Identify which cell holds the provided text, then report its [x, y] central coordinate. 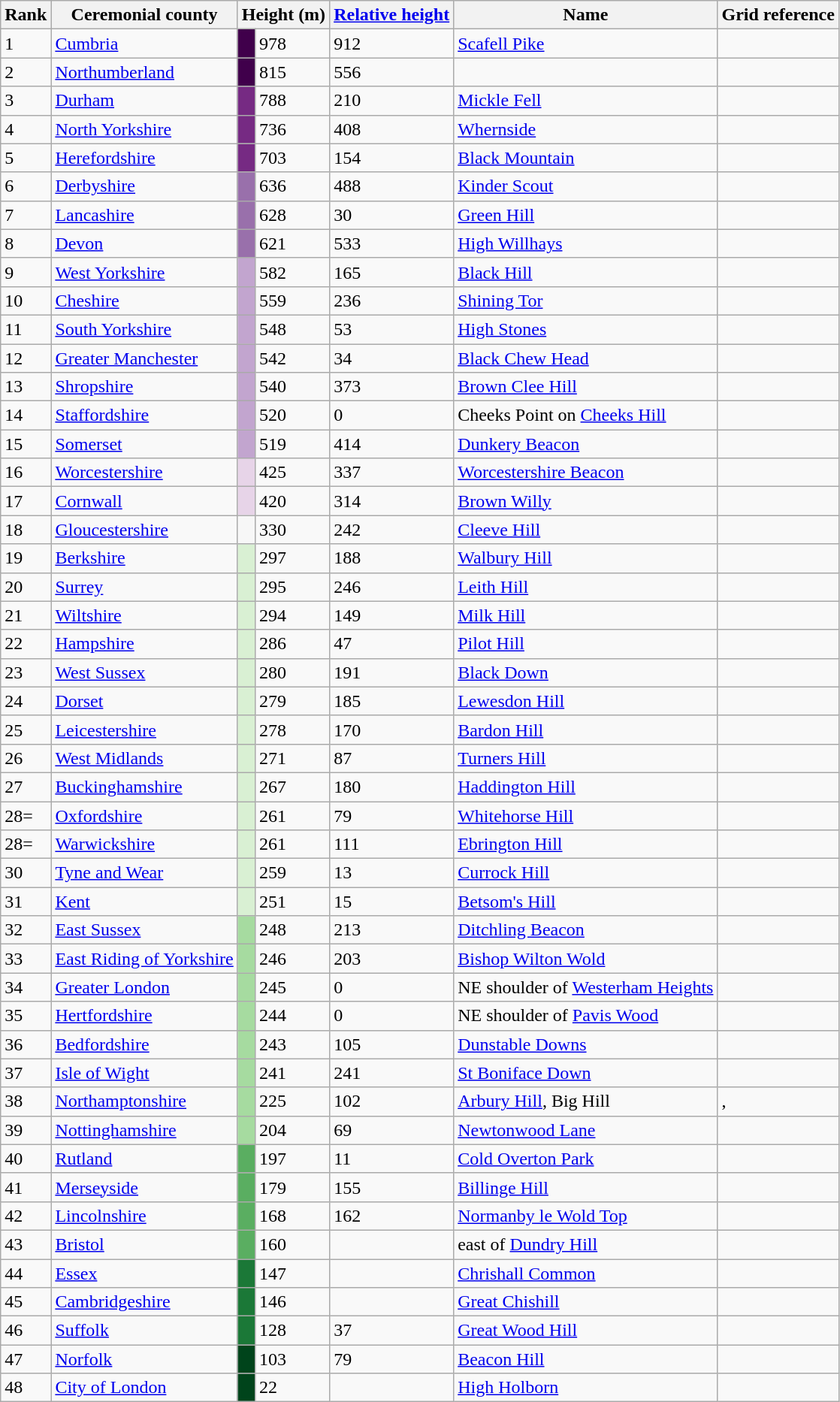
245 [293, 987]
Relative height [392, 15]
Lincolnshire [144, 1216]
19 [26, 558]
414 [392, 444]
Dunstable Downs [586, 1044]
Norfolk [144, 1359]
7 [26, 215]
5 [26, 158]
Wiltshire [144, 615]
69 [392, 1130]
295 [293, 587]
Shining Tor [586, 301]
Walbury Hill [586, 558]
Isle of Wight [144, 1073]
Brown Clee Hill [586, 387]
High Stones [586, 329]
42 [26, 1216]
17 [26, 501]
244 [293, 1016]
Kent [144, 902]
9 [26, 272]
Betsom's Hill [586, 902]
Somerset [144, 444]
Leith Hill [586, 587]
4 [26, 129]
26 [26, 758]
236 [392, 301]
197 [293, 1159]
Green Hill [586, 215]
West Yorkshire [144, 272]
Buckinghamshire [144, 787]
180 [392, 787]
373 [392, 387]
35 [26, 1016]
Ceremonial county [144, 15]
8 [26, 243]
165 [392, 272]
High Willhays [586, 243]
556 [392, 72]
21 [26, 615]
43 [26, 1244]
Cold Overton Park [586, 1159]
High Holborn [586, 1388]
188 [392, 558]
128 [293, 1331]
53 [392, 329]
147 [293, 1274]
east of Dundry Hill [586, 1244]
Surrey [144, 587]
170 [392, 730]
Ditchling Beacon [586, 930]
Arbury Hill, Big Hill [586, 1101]
213 [392, 930]
16 [26, 473]
Northumberland [144, 72]
Pilot Hill [586, 644]
242 [392, 530]
548 [293, 329]
Tyne and Wear [144, 873]
45 [26, 1302]
203 [392, 959]
Newtonwood Lane [586, 1130]
636 [293, 186]
267 [293, 787]
Kinder Scout [586, 186]
621 [293, 243]
Dorset [144, 701]
Turners Hill [586, 758]
105 [392, 1044]
168 [293, 1216]
Scafell Pike [586, 44]
14 [26, 415]
23 [26, 672]
425 [293, 473]
408 [392, 129]
Chrishall Common [586, 1274]
12 [26, 358]
NE shoulder of Westerham Heights [586, 987]
31 [26, 902]
Gloucestershire [144, 530]
Name [586, 15]
Black Chew Head [586, 358]
Grid reference [778, 15]
978 [293, 44]
154 [392, 158]
46 [26, 1331]
185 [392, 701]
259 [293, 873]
337 [392, 473]
Rutland [144, 1159]
420 [293, 501]
314 [392, 501]
286 [293, 644]
Hampshire [144, 644]
628 [293, 215]
Staffordshire [144, 415]
27 [26, 787]
279 [293, 701]
Essex [144, 1274]
1 [26, 44]
87 [392, 758]
City of London [144, 1388]
248 [293, 930]
Bardon Hill [586, 730]
St Boniface Down [586, 1073]
Black Hill [586, 272]
271 [293, 758]
Mickle Fell [586, 101]
149 [392, 615]
North Yorkshire [144, 129]
Black Down [586, 672]
210 [392, 101]
Bishop Wilton Wold [586, 959]
Cleeve Hill [586, 530]
Black Mountain [586, 158]
Leicestershire [144, 730]
243 [293, 1044]
155 [392, 1187]
146 [293, 1302]
Derbyshire [144, 186]
912 [392, 44]
South Yorkshire [144, 329]
111 [392, 845]
Greater Manchester [144, 358]
Brown Willy [586, 501]
10 [26, 301]
278 [293, 730]
40 [26, 1159]
788 [293, 101]
533 [392, 243]
736 [293, 129]
Great Wood Hill [586, 1331]
Merseyside [144, 1187]
Currock Hill [586, 873]
Whitehorse Hill [586, 815]
Beacon Hill [586, 1359]
Berkshire [144, 558]
Bristol [144, 1244]
3 [26, 101]
Height (m) [283, 15]
519 [293, 444]
225 [293, 1101]
Lewesdon Hill [586, 701]
542 [293, 358]
102 [392, 1101]
, [778, 1101]
520 [293, 415]
280 [293, 672]
Shropshire [144, 387]
297 [293, 558]
Dunkery Beacon [586, 444]
32 [26, 930]
33 [26, 959]
38 [26, 1101]
Worcestershire Beacon [586, 473]
39 [26, 1130]
Rank [26, 15]
Cheshire [144, 301]
18 [26, 530]
Cambridgeshire [144, 1302]
582 [293, 272]
Billinge Hill [586, 1187]
Durham [144, 101]
330 [293, 530]
East Sussex [144, 930]
488 [392, 186]
703 [293, 158]
Ebrington Hill [586, 845]
Herefordshire [144, 158]
Normanby le Wold Top [586, 1216]
160 [293, 1244]
36 [26, 1044]
Warwickshire [144, 845]
Great Chishill [586, 1302]
Oxfordshire [144, 815]
Nottinghamshire [144, 1130]
Cumbria [144, 44]
44 [26, 1274]
NE shoulder of Pavis Wood [586, 1016]
Northamptonshire [144, 1101]
Bedfordshire [144, 1044]
294 [293, 615]
Greater London [144, 987]
Devon [144, 243]
48 [26, 1388]
East Riding of Yorkshire [144, 959]
191 [392, 672]
West Midlands [144, 758]
24 [26, 701]
103 [293, 1359]
251 [293, 902]
Cornwall [144, 501]
559 [293, 301]
Cheeks Point on Cheeks Hill [586, 415]
6 [26, 186]
Worcestershire [144, 473]
162 [392, 1216]
540 [293, 387]
Haddington Hill [586, 787]
2 [26, 72]
41 [26, 1187]
Suffolk [144, 1331]
West Sussex [144, 672]
Lancashire [144, 215]
Whernside [586, 129]
Milk Hill [586, 615]
Hertfordshire [144, 1016]
25 [26, 730]
204 [293, 1130]
815 [293, 72]
20 [26, 587]
179 [293, 1187]
